For the text-containing cell, return its midpoint in [X, Y] coordinate format. 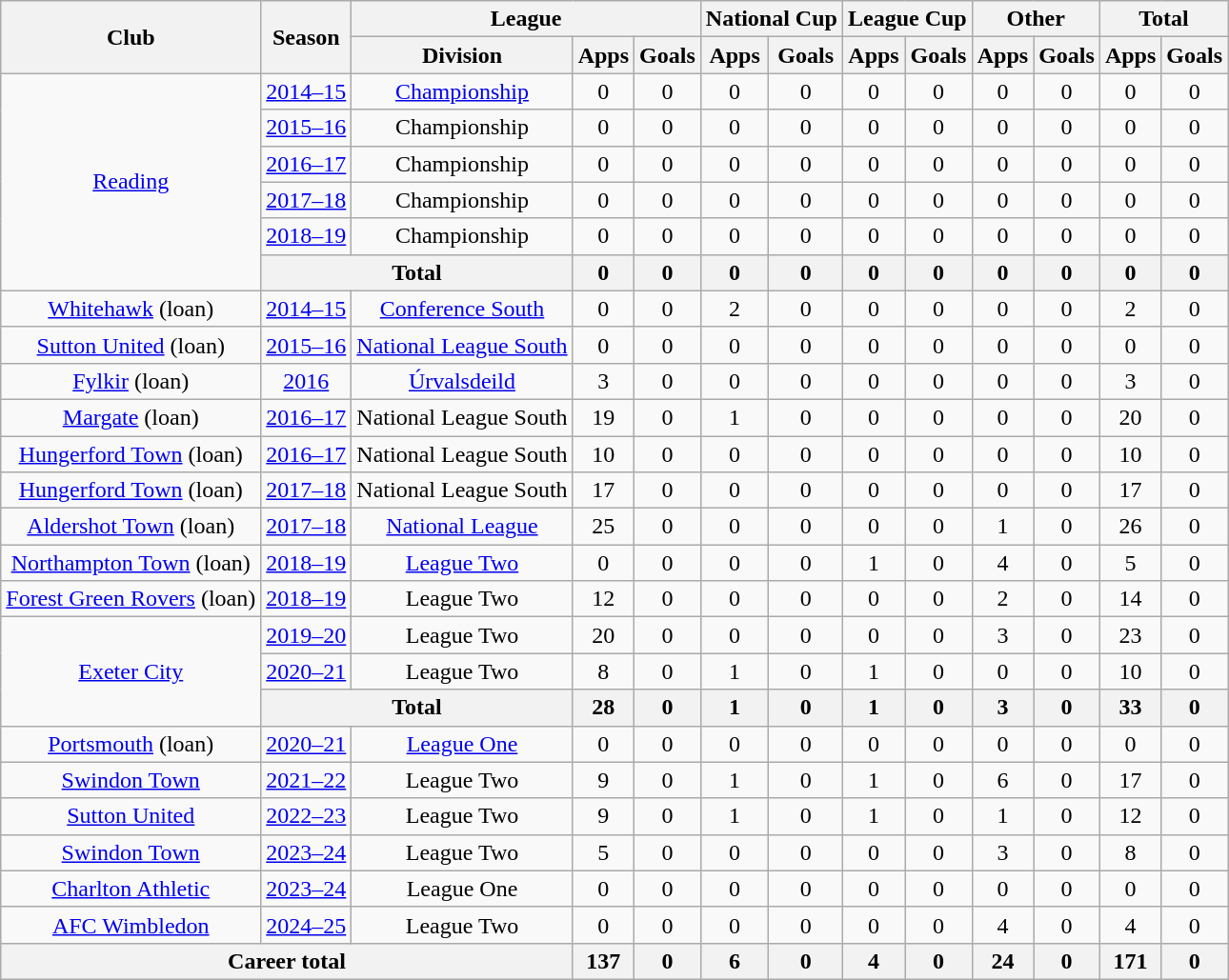
14 [1130, 599]
Season [307, 37]
Whitehawk (loan) [131, 309]
Úrvalsdeild [462, 381]
Aldershot Town (loan) [131, 527]
137 [603, 961]
24 [1002, 961]
Conference South [462, 309]
26 [1130, 527]
25 [603, 527]
2016 [307, 381]
Exeter City [131, 671]
National League [462, 527]
Club [131, 37]
171 [1130, 961]
Margate (loan) [131, 417]
Sutton United [131, 816]
2021–22 [307, 780]
Division [462, 55]
League Cup [907, 19]
2024–25 [307, 925]
Portsmouth (loan) [131, 744]
AFC Wimbledon [131, 925]
19 [603, 417]
Career total [287, 961]
2022–23 [307, 816]
Northampton Town (loan) [131, 563]
Forest Green Rovers (loan) [131, 599]
Charlton Athletic [131, 889]
23 [1130, 635]
28 [603, 708]
Other [1036, 19]
Sutton United (loan) [131, 345]
National Cup [772, 19]
League [526, 19]
33 [1130, 708]
Reading [131, 182]
Fylkir (loan) [131, 381]
2019–20 [307, 635]
